Return the [x, y] coordinate for the center point of the cell that contains the specified text.  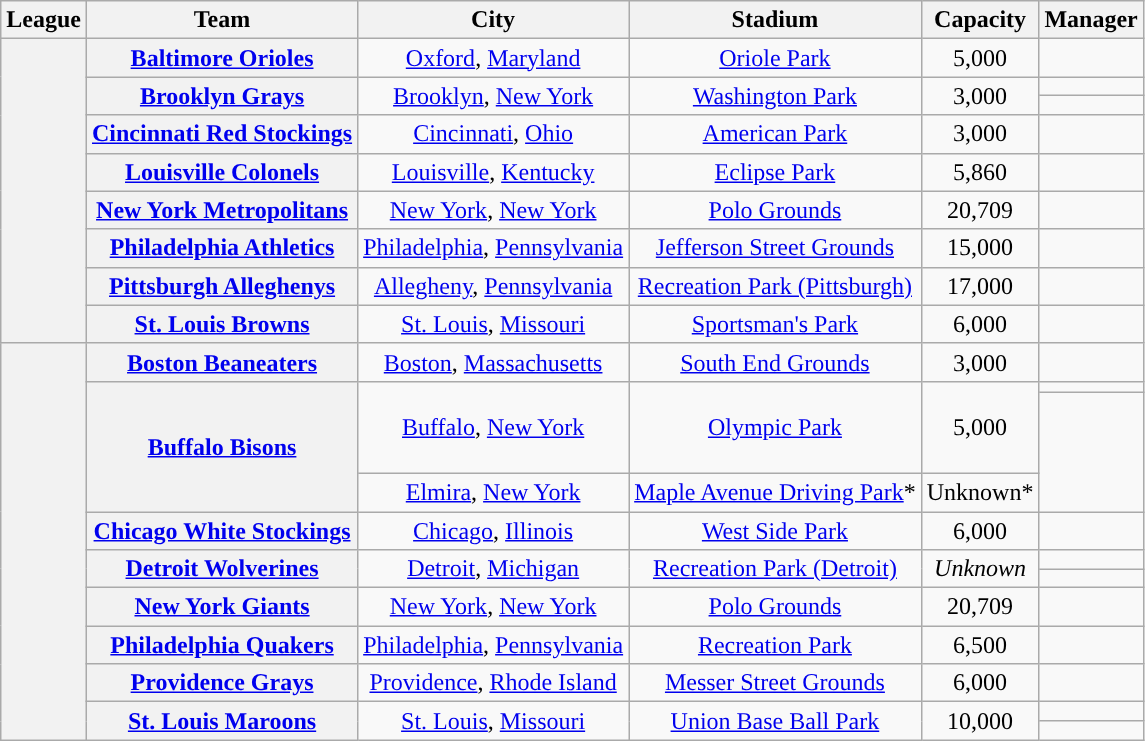
Recreation Park [776, 645]
City [494, 20]
Buffalo, New York [494, 427]
Messer Street Grounds [776, 683]
Brooklyn Grays [222, 96]
St. Louis Browns [222, 324]
17,000 [980, 286]
Louisville, Kentucky [494, 172]
West Side Park [776, 531]
10,000 [980, 721]
Pittsburgh Alleghenys [222, 286]
Washington Park [776, 96]
Stadium [776, 20]
League [44, 20]
American Park [776, 134]
Olympic Park [776, 427]
Louisville Colonels [222, 172]
South End Grounds [776, 362]
5,860 [980, 172]
New York Metropolitans [222, 210]
Team [222, 20]
Chicago, Illinois [494, 531]
Oxford, Maryland [494, 58]
Detroit Wolverines [222, 569]
Philadelphia Athletics [222, 248]
Cincinnati, Ohio [494, 134]
15,000 [980, 248]
Providence Grays [222, 683]
Manager [1091, 20]
Boston Beaneaters [222, 362]
Philadelphia Quakers [222, 645]
New York Giants [222, 607]
6,500 [980, 645]
Chicago White Stockings [222, 531]
Providence, Rhode Island [494, 683]
Unknown* [980, 492]
Allegheny, Pennsylvania [494, 286]
Baltimore Orioles [222, 58]
Buffalo Bisons [222, 446]
Recreation Park (Pittsburgh) [776, 286]
Sportsman's Park [776, 324]
Brooklyn, New York [494, 96]
Cincinnati Red Stockings [222, 134]
Eclipse Park [776, 172]
Capacity [980, 20]
Maple Avenue Driving Park* [776, 492]
St. Louis Maroons [222, 721]
Jefferson Street Grounds [776, 248]
Union Base Ball Park [776, 721]
Boston, Massachusetts [494, 362]
Elmira, New York [494, 492]
Detroit, Michigan [494, 569]
Unknown [980, 569]
Recreation Park (Detroit) [776, 569]
Oriole Park [776, 58]
